Pinpoint the cell where the given text exists, returning its [x, y] midpoint coordinate. 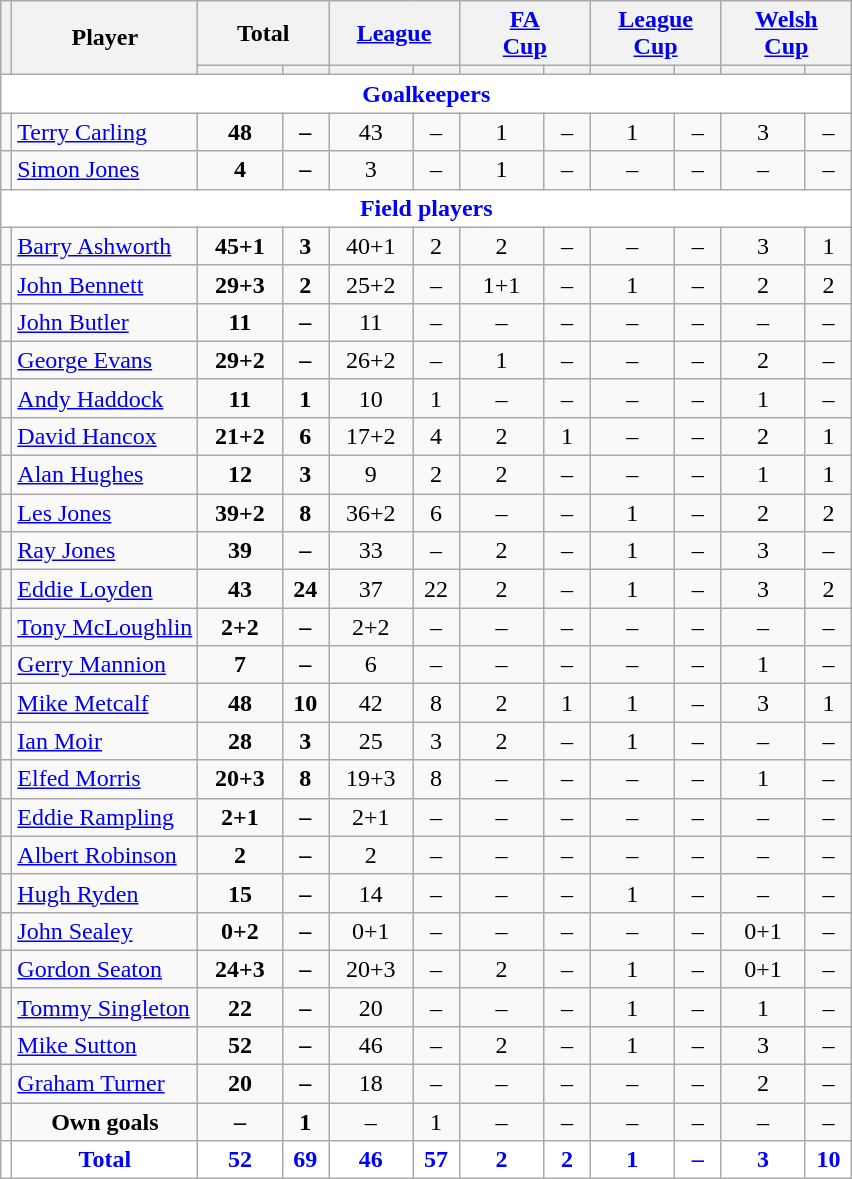
39+2 [240, 513]
WelshCup [786, 34]
Eddie Loyden [105, 589]
42 [371, 703]
Simon Jones [105, 170]
John Butler [105, 322]
Tony McLoughlin [105, 627]
Barry Ashworth [105, 246]
25+2 [371, 284]
29+3 [240, 284]
Field players [426, 208]
League [394, 34]
57 [436, 1160]
12 [240, 475]
Andy Haddock [105, 398]
45+1 [240, 246]
David Hancox [105, 437]
7 [240, 665]
Ian Moir [105, 741]
Goalkeepers [426, 94]
Mike Sutton [105, 1046]
Graham Turner [105, 1084]
24 [306, 589]
Les Jones [105, 513]
0+2 [240, 931]
Eddie Rampling [105, 817]
Alan Hughes [105, 475]
Elfed Morris [105, 779]
39 [240, 551]
Albert Robinson [105, 855]
George Evans [105, 360]
1+1 [501, 284]
John Bennett [105, 284]
17+2 [371, 437]
Gordon Seaton [105, 969]
24+3 [240, 969]
36+2 [371, 513]
Ray Jones [105, 551]
29+2 [240, 360]
21+2 [240, 437]
John Sealey [105, 931]
28 [240, 741]
Mike Metcalf [105, 703]
Hugh Ryden [105, 893]
Terry Carling [105, 132]
33 [371, 551]
Tommy Singleton [105, 1007]
Own goals [105, 1122]
15 [240, 893]
18 [371, 1084]
69 [306, 1160]
37 [371, 589]
19+3 [371, 779]
Player [105, 38]
Gerry Mannion [105, 665]
25 [371, 741]
9 [371, 475]
LeagueCup [656, 34]
FACup [524, 34]
40+1 [371, 246]
14 [371, 893]
26+2 [371, 360]
